Search for the cell housing the specified text and yield its (X, Y) center coordinate. 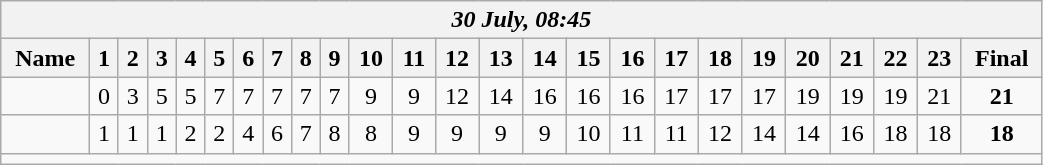
20 (808, 58)
30 July, 08:45 (522, 20)
Final (1002, 58)
0 (104, 96)
22 (896, 58)
Name (46, 58)
23 (939, 58)
15 (589, 58)
13 (501, 58)
